For the text-containing cell, return its midpoint in (x, y) coordinate format. 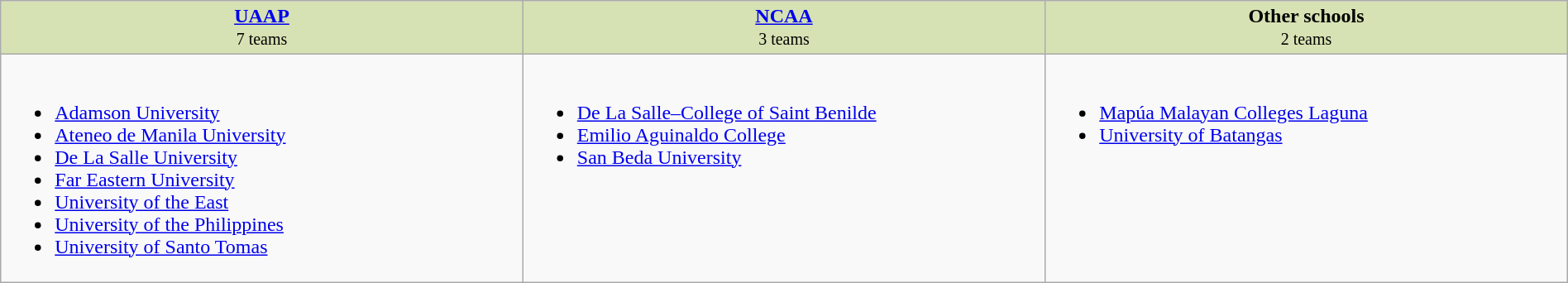
Other schools2 teams (1307, 28)
UAAP7 teams (262, 28)
De La Salle–College of Saint BenildeEmilio Aguinaldo CollegeSan Beda University (784, 169)
Mapúa Malayan Colleges LagunaUniversity of Batangas (1307, 169)
NCAA3 teams (784, 28)
